Search for the cell housing the specified text and yield its (X, Y) center coordinate. 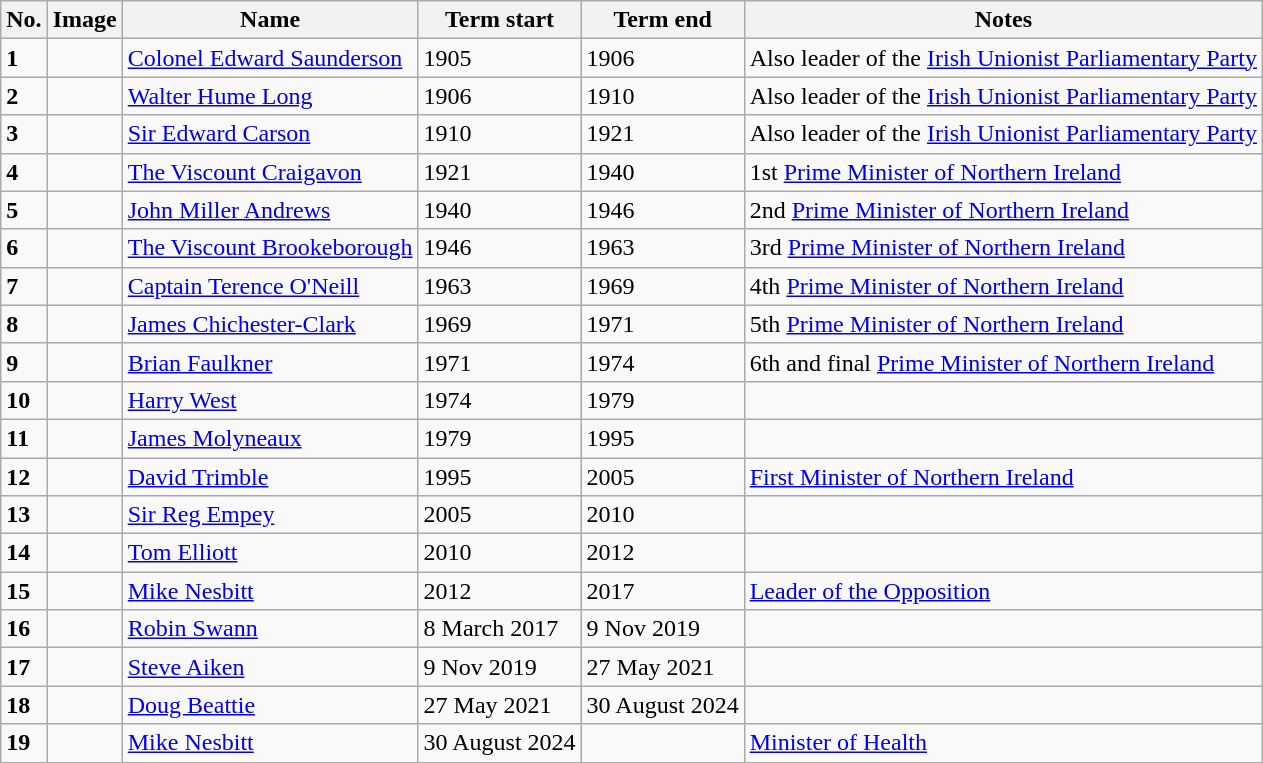
1905 (500, 58)
1 (24, 58)
James Chichester-Clark (270, 324)
The Viscount Brookeborough (270, 248)
6 (24, 248)
2017 (662, 591)
Term end (662, 20)
Term start (500, 20)
First Minister of Northern Ireland (1003, 477)
David Trimble (270, 477)
8 (24, 324)
10 (24, 400)
Leader of the Opposition (1003, 591)
4 (24, 172)
John Miller Andrews (270, 210)
Sir Edward Carson (270, 134)
James Molyneaux (270, 438)
5th Prime Minister of Northern Ireland (1003, 324)
Name (270, 20)
19 (24, 743)
Walter Hume Long (270, 96)
2nd Prime Minister of Northern Ireland (1003, 210)
Image (84, 20)
3rd Prime Minister of Northern Ireland (1003, 248)
12 (24, 477)
3 (24, 134)
Minister of Health (1003, 743)
Tom Elliott (270, 553)
Notes (1003, 20)
6th and final Prime Minister of Northern Ireland (1003, 362)
7 (24, 286)
Captain Terence O'Neill (270, 286)
11 (24, 438)
5 (24, 210)
4th Prime Minister of Northern Ireland (1003, 286)
8 March 2017 (500, 629)
14 (24, 553)
Harry West (270, 400)
Robin Swann (270, 629)
2 (24, 96)
Sir Reg Empey (270, 515)
Brian Faulkner (270, 362)
Steve Aiken (270, 667)
Doug Beattie (270, 705)
9 (24, 362)
The Viscount Craigavon (270, 172)
17 (24, 667)
15 (24, 591)
18 (24, 705)
1st Prime Minister of Northern Ireland (1003, 172)
Colonel Edward Saunderson (270, 58)
13 (24, 515)
16 (24, 629)
No. (24, 20)
